Return the (X, Y) coordinate for the center point of the cell that contains the specified text.  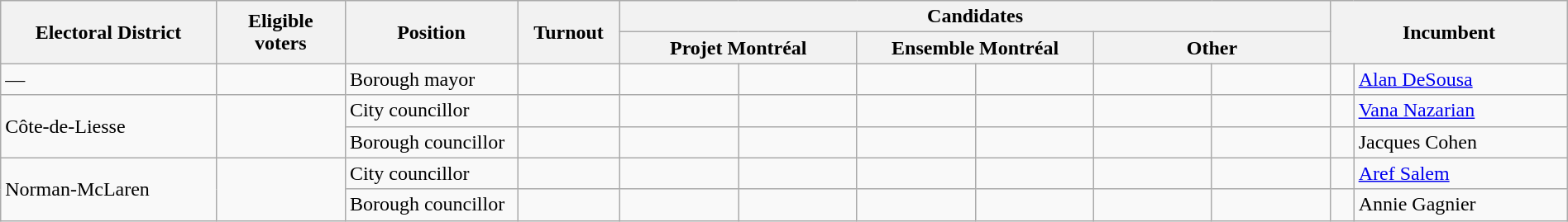
Annie Gagnier (1460, 205)
Projet Montréal (739, 48)
Position (431, 32)
Incumbent (1449, 32)
Borough mayor (431, 79)
Vana Nazarian (1460, 111)
Norman-McLaren (108, 189)
— (108, 79)
Eligible voters (280, 32)
Alan DeSousa (1460, 79)
Côte-de-Liesse (108, 126)
Ensemble Montréal (975, 48)
Jacques Cohen (1460, 142)
Other (1212, 48)
Electoral District (108, 32)
Candidates (976, 17)
Turnout (569, 32)
Aref Salem (1460, 173)
